Extract the (X, Y) coordinate from the center of the cell holding the provided text.  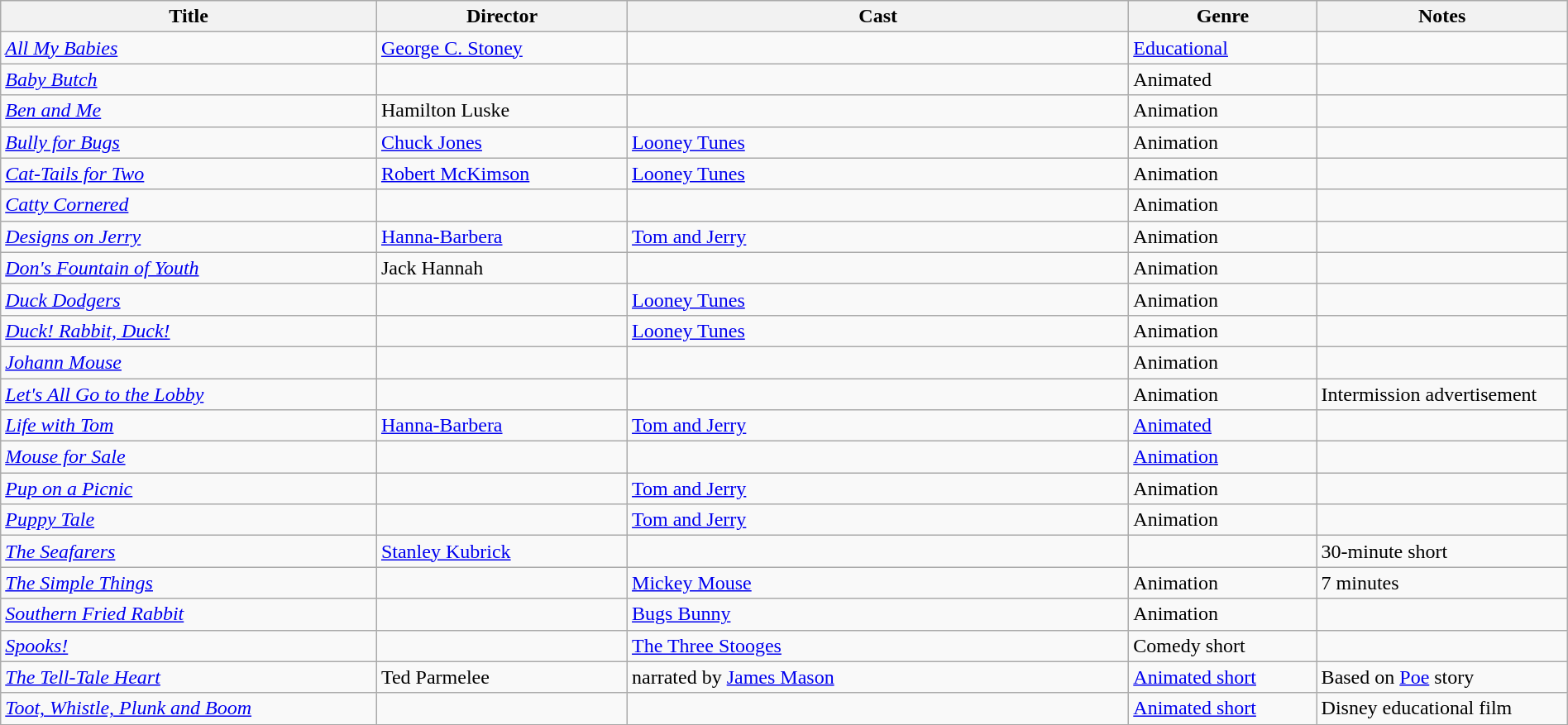
The Tell-Tale Heart (189, 677)
Robert McKimson (501, 174)
narrated by James Mason (878, 677)
Genre (1222, 17)
The Three Stooges (878, 646)
Chuck Jones (501, 142)
Disney educational film (1442, 708)
Educational (1222, 48)
George C. Stoney (501, 48)
The Simple Things (189, 583)
Based on Poe story (1442, 677)
Don's Fountain of Youth (189, 268)
Puppy Tale (189, 520)
Catty Cornered (189, 205)
Designs on Jerry (189, 236)
Bully for Bugs (189, 142)
Jack Hannah (501, 268)
Director (501, 17)
Cast (878, 17)
Johann Mouse (189, 362)
Intermission advertisement (1442, 394)
Baby Butch (189, 79)
7 minutes (1442, 583)
Cat-Tails for Two (189, 174)
Southern Fried Rabbit (189, 614)
Mouse for Sale (189, 457)
Stanley Kubrick (501, 551)
The Seafarers (189, 551)
Toot, Whistle, Plunk and Boom (189, 708)
Mickey Mouse (878, 583)
30-minute short (1442, 551)
All My Babies (189, 48)
Life with Tom (189, 426)
Pup on a Picnic (189, 489)
Spooks! (189, 646)
Title (189, 17)
Duck Dodgers (189, 299)
Bugs Bunny (878, 614)
Ben and Me (189, 111)
Hamilton Luske (501, 111)
Ted Parmelee (501, 677)
Duck! Rabbit, Duck! (189, 331)
Comedy short (1222, 646)
Notes (1442, 17)
Let's All Go to the Lobby (189, 394)
